Find where the given text appears and provide that cell's center as [x, y] coordinate. 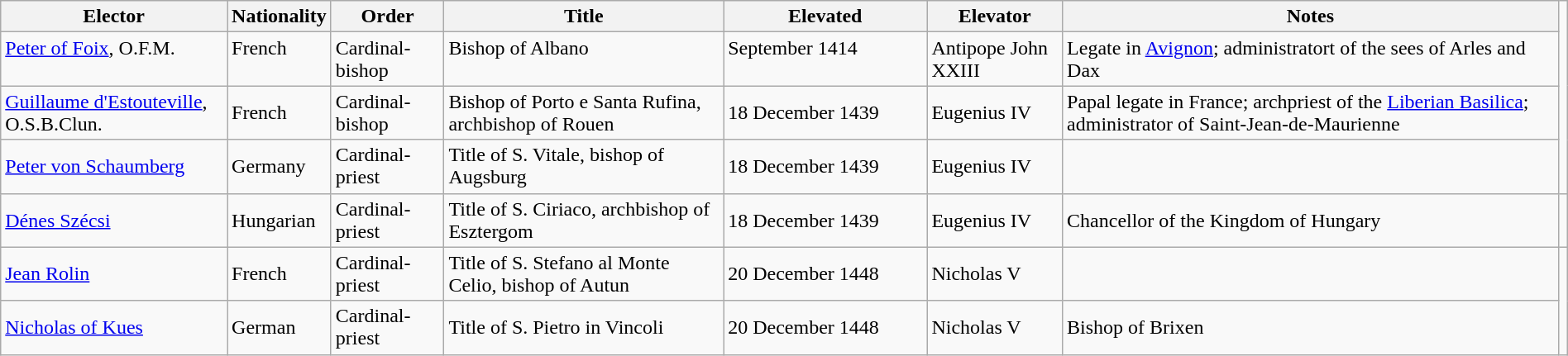
Guillaume d'Estouteville, O.S.B.Clun. [114, 112]
Peter von Schaumberg [114, 167]
Title of S. Stefano al Monte Celio, bishop of Autun [584, 274]
Peter of Foix, O.F.M. [114, 59]
Chancellor of the Kingdom of Hungary [1311, 220]
September 1414 [825, 59]
Nicholas of Kues [114, 327]
Elevator [995, 17]
Elector [114, 17]
Order [387, 17]
Title of S. Ciriaco, archbishop of Esztergom [584, 220]
Papal legate in France; archpriest of the Liberian Basilica; administrator of Saint-Jean-de-Maurienne [1311, 112]
Nationality [280, 17]
Bishop of Brixen [1311, 327]
Title of S. Vitale, bishop of Augsburg [584, 167]
Elevated [825, 17]
Hungarian [280, 220]
German [280, 327]
Notes [1311, 17]
Dénes Szécsi [114, 220]
Bishop of Porto e Santa Rufina, archbishop of Rouen [584, 112]
Title [584, 17]
Jean Rolin [114, 274]
Antipope John XXIII [995, 59]
Legate in Avignon; administratort of the sees of Arles and Dax [1311, 59]
Bishop of Albano [584, 59]
Title of S. Pietro in Vincoli [584, 327]
Germany [280, 167]
